Detect which cell encompasses the target text, then output its [X, Y] center coordinate. 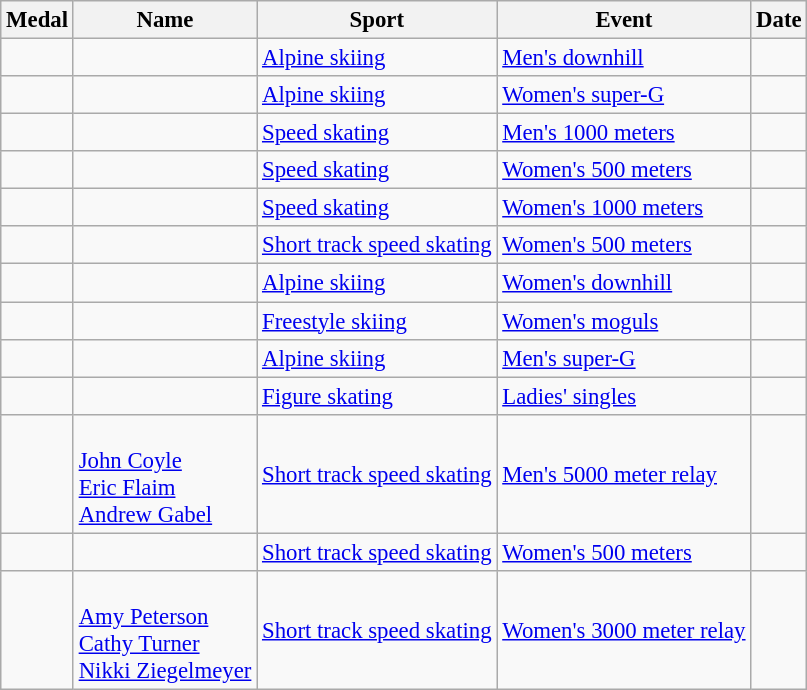
Ladies' singles [624, 396]
Figure skating [377, 396]
Freestyle skiing [377, 321]
Medal [38, 20]
Women's downhill [624, 283]
John CoyleEric FlaimAndrew Gabel [164, 474]
Name [164, 20]
Date [779, 20]
Men's 5000 meter relay [624, 474]
Women's 1000 meters [624, 208]
Men's 1000 meters [624, 133]
Men's downhill [624, 58]
Event [624, 20]
Women's moguls [624, 321]
Women's super-G [624, 95]
Men's super-G [624, 358]
Sport [377, 20]
Amy PetersonCathy TurnerNikki Ziegelmeyer [164, 630]
Women's 3000 meter relay [624, 630]
